Scan for the cell matching the given text and deliver its (X, Y) coordinate at center. 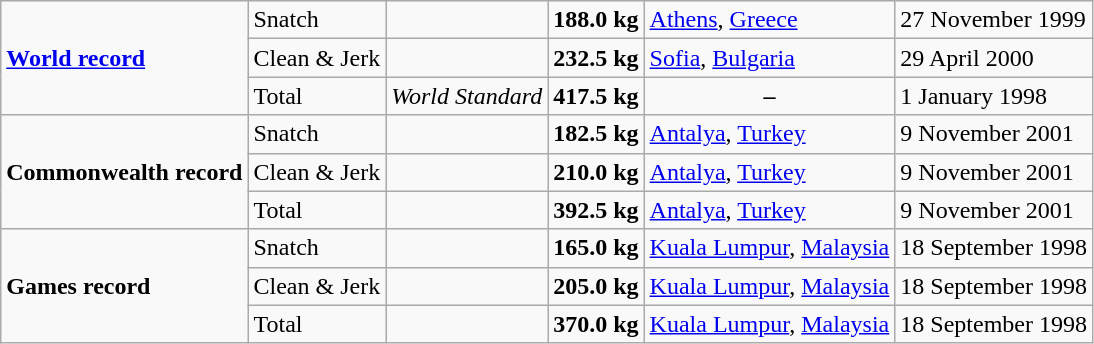
392.5 kg (596, 210)
165.0 kg (596, 248)
188.0 kg (596, 20)
205.0 kg (596, 286)
– (770, 96)
Sofia, Bulgaria (770, 58)
210.0 kg (596, 172)
Games record (124, 286)
182.5 kg (596, 134)
27 November 1999 (994, 20)
1 January 1998 (994, 96)
370.0 kg (596, 324)
World Standard (467, 96)
World record (124, 58)
232.5 kg (596, 58)
Athens, Greece (770, 20)
29 April 2000 (994, 58)
Commonwealth record (124, 172)
417.5 kg (596, 96)
